From the cell containing the given text, extract its center point as [X, Y] coordinate. 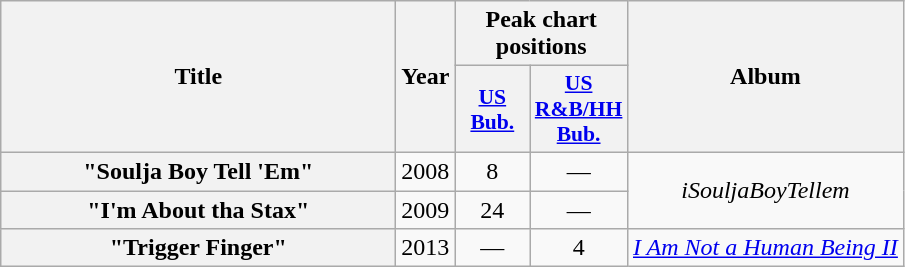
Title [198, 77]
USBub. [492, 110]
"Trigger Finger" [198, 248]
"I'm About tha Stax" [198, 209]
Album [765, 77]
2009 [426, 209]
2013 [426, 248]
Year [426, 77]
24 [492, 209]
Peak chart positions [542, 34]
8 [492, 171]
USR&B/HHBub. [579, 110]
"Soulja Boy Tell 'Em" [198, 171]
I Am Not a Human Being II [765, 248]
2008 [426, 171]
4 [579, 248]
iSouljaBoyTellem [765, 190]
